Pinpoint the cell where the given text exists, returning its [x, y] midpoint coordinate. 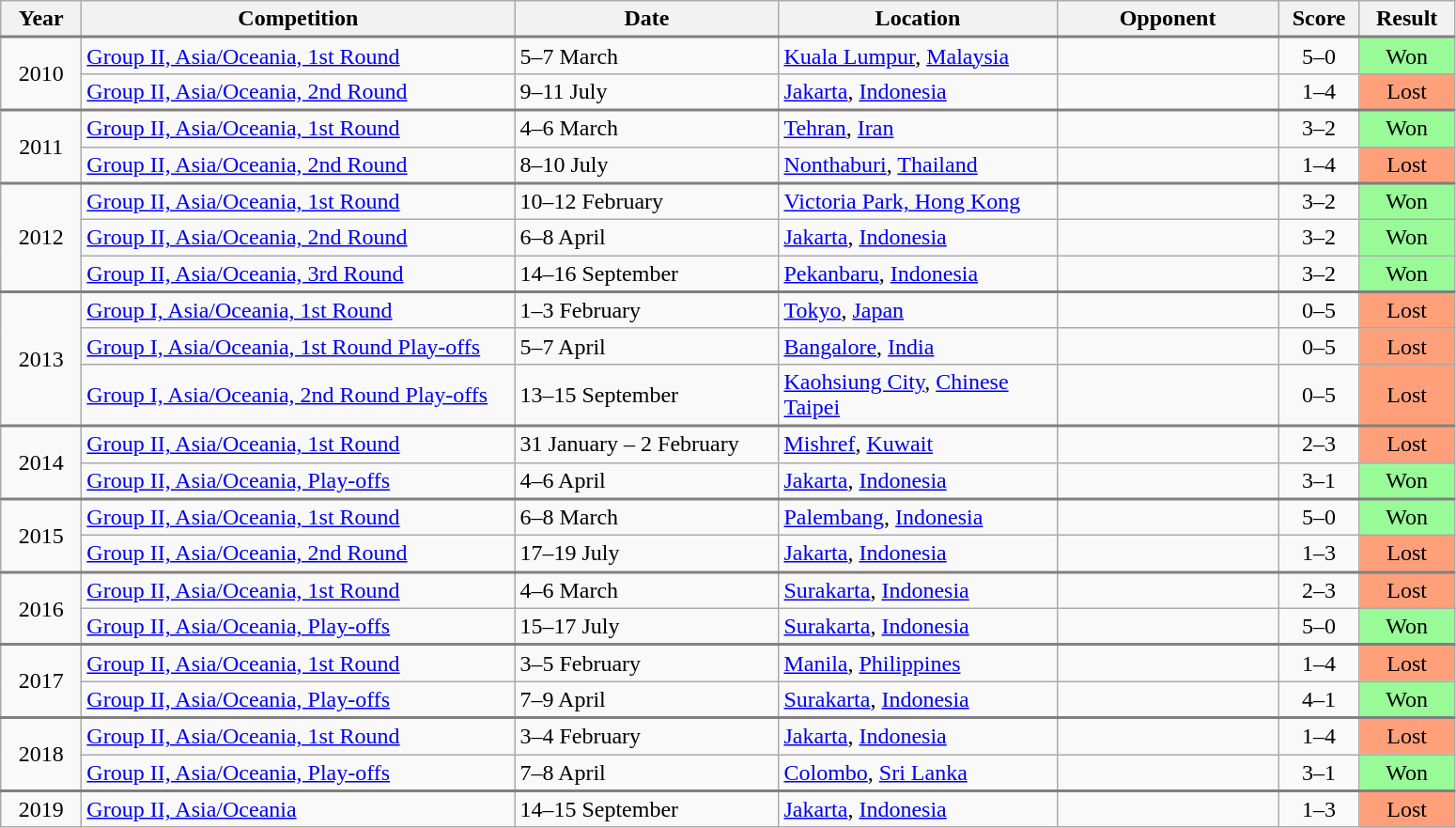
8–10 July [646, 165]
2016 [41, 608]
Palembang, Indonesia [918, 517]
2013 [41, 359]
Victoria Park, Hong Kong [918, 201]
2018 [41, 755]
2011 [41, 147]
Group II, Asia/Oceania [299, 808]
Opponent [1168, 19]
Year [41, 19]
5–7 April [646, 346]
Score [1319, 19]
Competition [299, 19]
1–3 February [646, 310]
15–17 July [646, 626]
Date [646, 19]
Tokyo, Japan [918, 310]
Location [918, 19]
17–19 July [646, 555]
Bangalore, India [918, 346]
Mishref, Kuwait [918, 444]
Tehran, Iran [918, 128]
5–7 March [646, 56]
2015 [41, 536]
Nonthaburi, Thailand [918, 165]
2017 [41, 681]
4–6 April [646, 481]
14–16 September [646, 274]
6–8 March [646, 517]
Kuala Lumpur, Malaysia [918, 56]
Kaohsiung City, Chinese Taipei [918, 395]
3–5 February [646, 664]
9–11 July [646, 92]
31 January – 2 February [646, 444]
7–9 April [646, 699]
6–8 April [646, 238]
Result [1407, 19]
Colombo, Sri Lanka [918, 773]
14–15 September [646, 808]
Manila, Philippines [918, 664]
2014 [41, 462]
7–8 April [646, 773]
2012 [41, 238]
Group I, Asia/Oceania, 1st Round Play-offs [299, 346]
3–4 February [646, 737]
2010 [41, 74]
Group I, Asia/Oceania, 1st Round [299, 310]
Group I, Asia/Oceania, 2nd Round Play-offs [299, 395]
4–1 [1319, 699]
2019 [41, 808]
Group II, Asia/Oceania, 3rd Round [299, 274]
13–15 September [646, 395]
Pekanbaru, Indonesia [918, 274]
10–12 February [646, 201]
